Provide the (X, Y) coordinate of the cell's center where the given text is located.  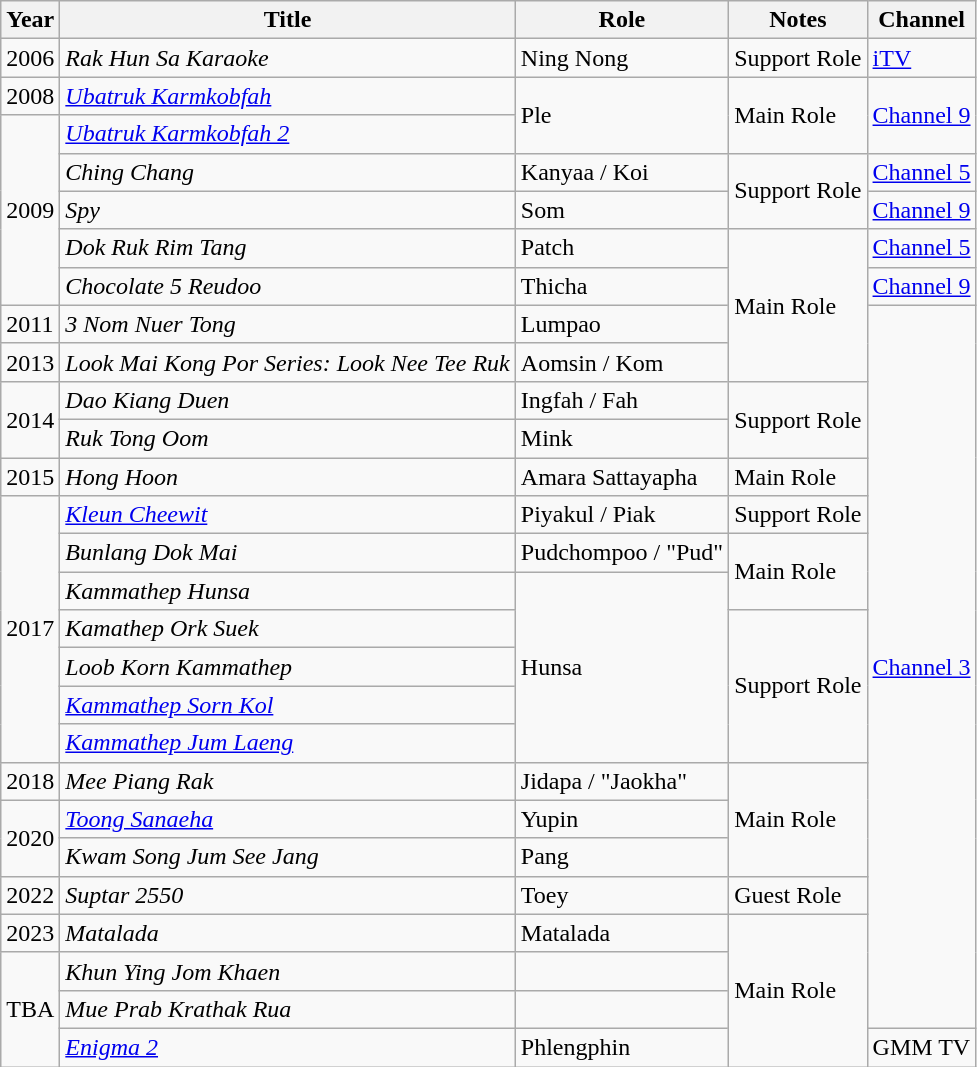
Mue Prab Krathak Rua (288, 1009)
Ning Nong (622, 58)
2017 (30, 629)
Ubatruk Karmkobfah (288, 96)
Kammathep Jum Laeng (288, 743)
Lumpao (622, 324)
2011 (30, 324)
Guest Role (798, 895)
Pang (622, 857)
Title (288, 20)
Mink (622, 438)
Kammathep Hunsa (288, 591)
Bunlang Dok Mai (288, 553)
2014 (30, 419)
Kamathep Ork Suek (288, 629)
2018 (30, 781)
Ruk Tong Oom (288, 438)
2022 (30, 895)
Channel (922, 20)
2006 (30, 58)
2008 (30, 96)
Notes (798, 20)
Ingfah / Fah (622, 400)
Patch (622, 248)
Kleun Cheewit (288, 515)
Rak Hun Sa Karaoke (288, 58)
Look Mai Kong Por Series: Look Nee Tee Ruk (288, 362)
3 Nom Nuer Tong (288, 324)
Hong Hoon (288, 477)
Amara Sattayapha (622, 477)
Ching Chang (288, 172)
2020 (30, 838)
Jidapa / "Jaokha" (622, 781)
Thicha (622, 286)
Phlengphin (622, 1047)
Chocolate 5 Reudoo (288, 286)
Kwam Song Jum See Jang (288, 857)
Role (622, 20)
Som (622, 210)
Kammathep Sorn Kol (288, 705)
Khun Ying Jom Khaen (288, 971)
iTV (922, 58)
Aomsin / Kom (622, 362)
Loob Korn Kammathep (288, 667)
Channel 3 (922, 666)
GMM TV (922, 1047)
Pudchompoo / "Pud" (622, 553)
Kanyaa / Koi (622, 172)
Yupin (622, 819)
Dok Ruk Rim Tang (288, 248)
2015 (30, 477)
TBA (30, 1009)
Year (30, 20)
Suptar 2550 (288, 895)
Toey (622, 895)
2009 (30, 210)
Mee Piang Rak (288, 781)
Enigma 2 (288, 1047)
Ubatruk Karmkobfah 2 (288, 134)
2013 (30, 362)
Ple (622, 115)
Hunsa (622, 667)
Piyakul / Piak (622, 515)
2023 (30, 933)
Toong Sanaeha (288, 819)
Spy (288, 210)
Dao Kiang Duen (288, 400)
